Locate the cell with the specified text and output its (x, y) center coordinate. 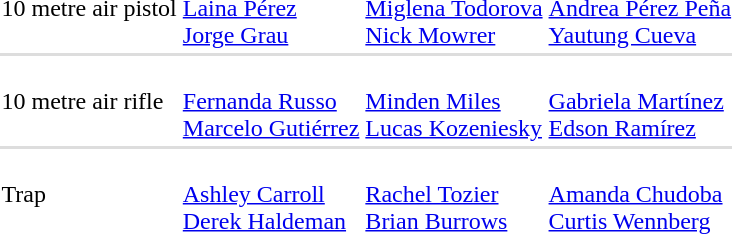
10 metre air rifle (89, 101)
Minden MilesLucas Kozeniesky (454, 101)
Fernanda RussoMarcelo Gutiérrez (271, 101)
